Scan for the cell matching the given text and deliver its (X, Y) coordinate at center. 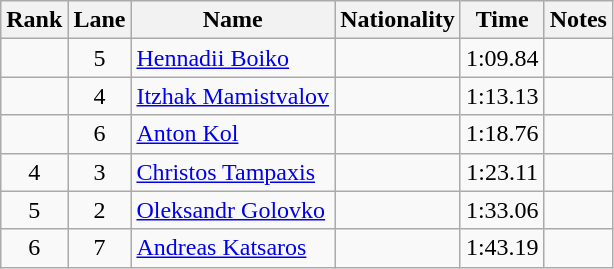
1:09.84 (502, 58)
Anton Kol (233, 134)
Rank (34, 20)
Notes (578, 20)
1:23.11 (502, 172)
Name (233, 20)
Christos Tampaxis (233, 172)
Andreas Katsaros (233, 248)
Oleksandr Golovko (233, 210)
Nationality (398, 20)
1:18.76 (502, 134)
7 (100, 248)
2 (100, 210)
1:43.19 (502, 248)
3 (100, 172)
1:13.13 (502, 96)
1:33.06 (502, 210)
Hennadii Boiko (233, 58)
Time (502, 20)
Itzhak Mamistvalov (233, 96)
Lane (100, 20)
